Detect which cell encompasses the target text, then output its [X, Y] center coordinate. 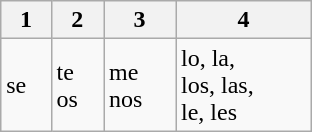
2 [77, 20]
menos [140, 85]
teos [77, 85]
4 [244, 20]
3 [140, 20]
se [26, 85]
1 [26, 20]
lo, la,los, las,le, les [244, 85]
